From the cell containing the given text, extract its center point as [x, y] coordinate. 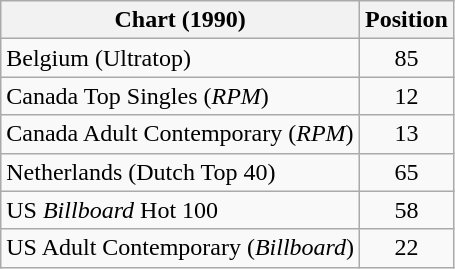
85 [407, 58]
Position [407, 20]
Chart (1990) [180, 20]
US Adult Contemporary (Billboard) [180, 248]
12 [407, 96]
Netherlands (Dutch Top 40) [180, 172]
65 [407, 172]
58 [407, 210]
Canada Top Singles (RPM) [180, 96]
Canada Adult Contemporary (RPM) [180, 134]
Belgium (Ultratop) [180, 58]
22 [407, 248]
13 [407, 134]
US Billboard Hot 100 [180, 210]
